Search for the cell housing the specified text and yield its [X, Y] center coordinate. 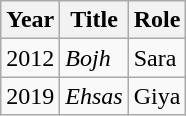
Year [30, 20]
Title [94, 20]
Bojh [94, 58]
2019 [30, 96]
2012 [30, 58]
Ehsas [94, 96]
Sara [157, 58]
Role [157, 20]
Giya [157, 96]
